Capture the cell that displays the provided text and extract its [x, y] central coordinate. 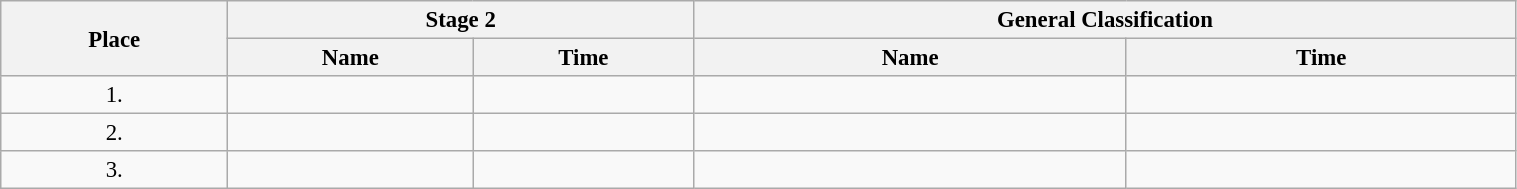
Stage 2 [461, 20]
2. [114, 133]
Place [114, 38]
3. [114, 170]
1. [114, 95]
General Classification [1105, 20]
